Extract the (X, Y) coordinate from the center of the cell holding the provided text.  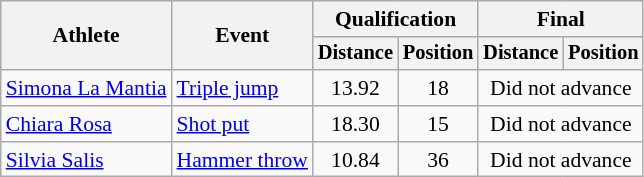
Qualification (396, 19)
Event (242, 36)
Triple jump (242, 88)
18.30 (356, 124)
Athlete (86, 36)
Final (560, 19)
Shot put (242, 124)
Simona La Mantia (86, 88)
Chiara Rosa (86, 124)
13.92 (356, 88)
15 (438, 124)
18 (438, 88)
